Detect which cell encompasses the target text, then output its [X, Y] center coordinate. 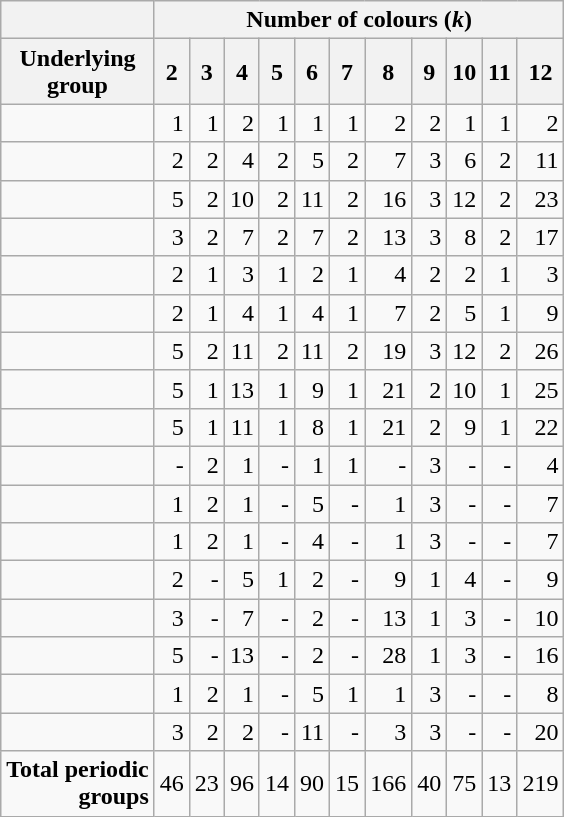
15 [348, 784]
17 [540, 237]
28 [388, 656]
Number of colours (k) [359, 20]
166 [388, 784]
90 [312, 784]
46 [172, 784]
219 [540, 784]
Total periodic groups [78, 784]
Underlyinggroup [78, 72]
14 [276, 784]
25 [540, 389]
26 [540, 351]
19 [388, 351]
20 [540, 732]
40 [430, 784]
22 [540, 427]
75 [464, 784]
96 [242, 784]
